Determine the (x, y) coordinate at the center of the cell enclosing the given text.  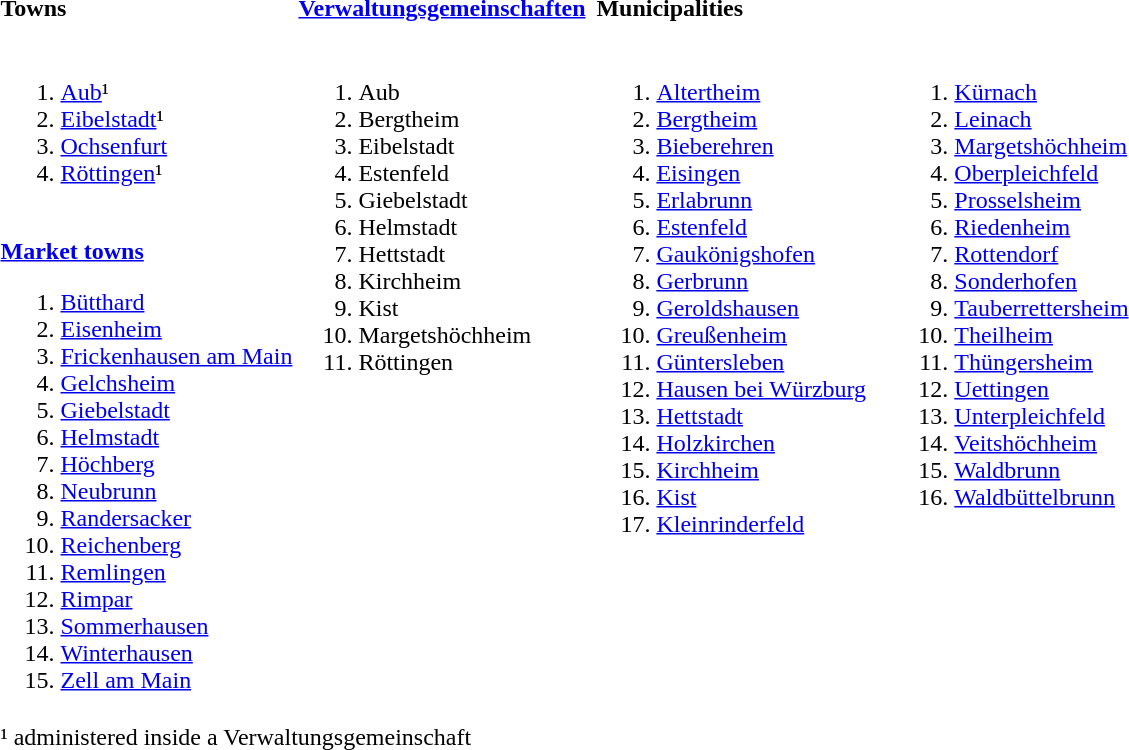
AubBergtheimEibelstadtEstenfeldGiebelstadtHelmstadtHettstadtKirchheimKistMargetshöchheimRöttingen (444, 372)
